Provide the [x, y] coordinate of the cell's center where the given text is located.  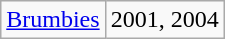
Brumbies [53, 20]
2001, 2004 [164, 20]
